Scan for the cell matching the given text and deliver its (X, Y) coordinate at center. 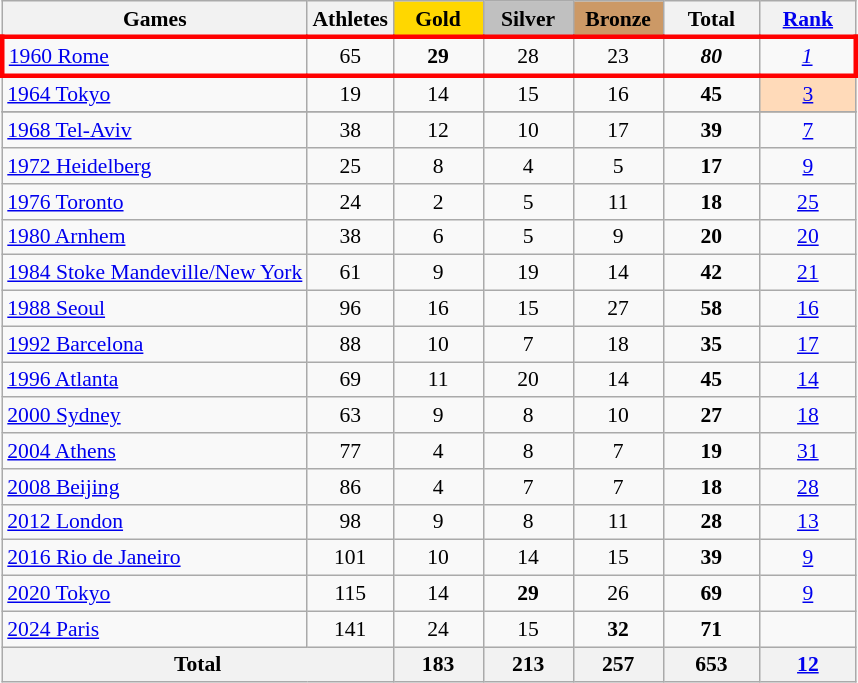
183 (438, 665)
2024 Paris (154, 629)
2016 Rio de Janeiro (154, 558)
Gold (438, 19)
65 (350, 56)
86 (350, 487)
141 (350, 629)
257 (618, 665)
1964 Tokyo (154, 94)
26 (618, 594)
Bronze (618, 19)
71 (712, 629)
88 (350, 344)
2008 Beijing (154, 487)
31 (808, 451)
61 (350, 273)
58 (712, 309)
Silver (528, 19)
2 (438, 202)
653 (712, 665)
42 (712, 273)
2004 Athens (154, 451)
213 (528, 665)
101 (350, 558)
1988 Seoul (154, 309)
21 (808, 273)
1976 Toronto (154, 202)
1960 Rome (154, 56)
80 (712, 56)
96 (350, 309)
Games (154, 19)
1968 Tel-Aviv (154, 131)
1 (808, 56)
98 (350, 522)
2020 Tokyo (154, 594)
115 (350, 594)
1980 Arnhem (154, 237)
63 (350, 416)
23 (618, 56)
2000 Sydney (154, 416)
32 (618, 629)
1996 Atlanta (154, 380)
2012 London (154, 522)
35 (712, 344)
13 (808, 522)
6 (438, 237)
1992 Barcelona (154, 344)
1984 Stoke Mandeville/New York (154, 273)
Rank (808, 19)
Athletes (350, 19)
1972 Heidelberg (154, 166)
3 (808, 94)
77 (350, 451)
